Provide the [X, Y] coordinate of the cell's center where the given text is located.  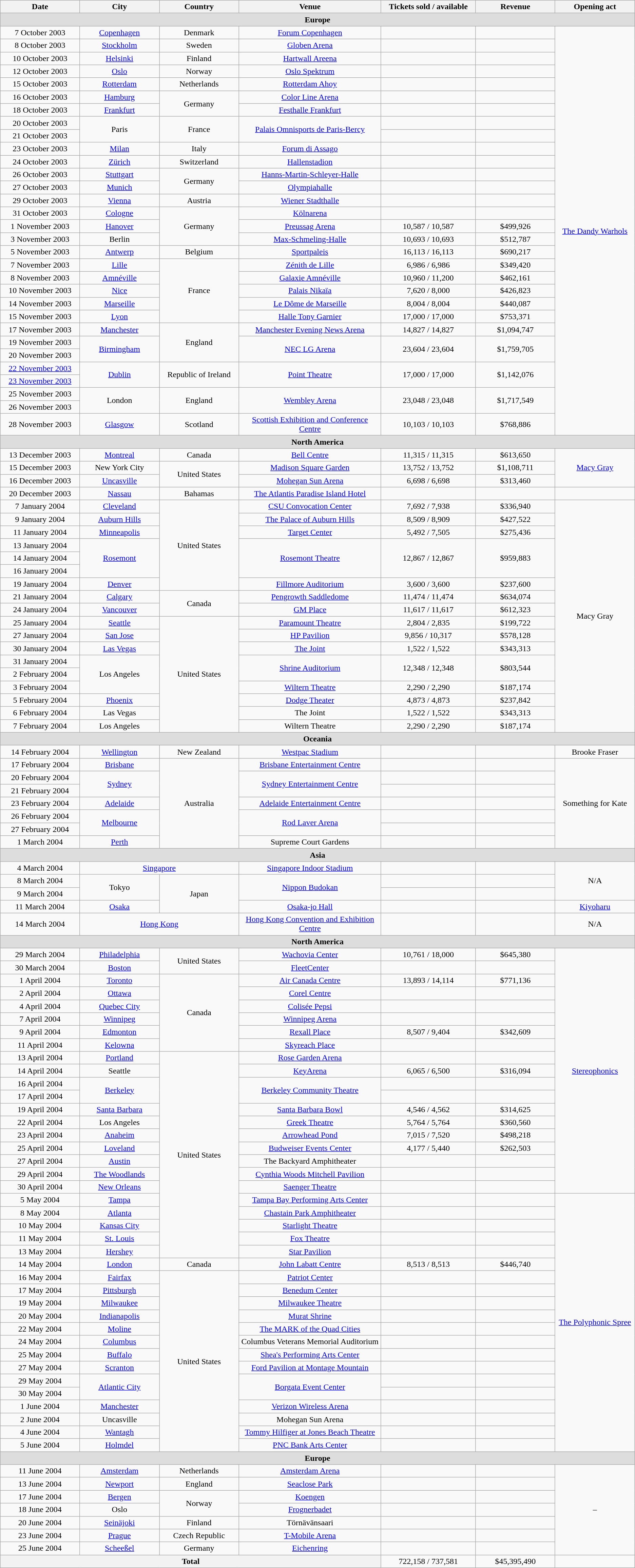
26 October 2003 [40, 175]
Something for Kate [595, 803]
Colisée Pepsi [310, 1006]
21 October 2003 [40, 136]
Olympiahalle [310, 188]
8 November 2003 [40, 278]
Kiyoharu [595, 907]
Frognerbadet [310, 1510]
Kölnarena [310, 213]
GM Place [310, 610]
New Zealand [199, 752]
10,960 / 11,200 [428, 278]
Rexall Place [310, 1032]
NEC LG Arena [310, 349]
5,492 / 7,505 [428, 532]
Madison Square Garden [310, 468]
4,177 / 5,440 [428, 1148]
Melbourne [119, 823]
FleetCenter [310, 967]
24 October 2003 [40, 162]
Buffalo [119, 1355]
$237,842 [516, 700]
Dublin [119, 374]
26 February 2004 [40, 816]
10,761 / 18,000 [428, 954]
4 March 2004 [40, 868]
Zénith de Lille [310, 265]
Anaheim [119, 1135]
$612,323 [516, 610]
$512,787 [516, 239]
8 May 2004 [40, 1213]
$634,074 [516, 597]
22 April 2004 [40, 1122]
11 June 2004 [40, 1471]
2,804 / 2,835 [428, 623]
Brisbane Entertainment Centre [310, 764]
Tampa Bay Performing Arts Center [310, 1200]
Star Pavilion [310, 1252]
7 November 2003 [40, 265]
Rotterdam Ahoy [310, 84]
Tickets sold / available [428, 7]
6 February 2004 [40, 713]
12 October 2003 [40, 71]
27 May 2004 [40, 1368]
14 November 2003 [40, 304]
4,873 / 4,873 [428, 700]
Kansas City [119, 1226]
Stockholm [119, 45]
21 January 2004 [40, 597]
31 January 2004 [40, 661]
5 November 2003 [40, 252]
22 May 2004 [40, 1329]
$1,759,705 [516, 349]
Marseille [119, 304]
19 April 2004 [40, 1109]
23 November 2003 [40, 381]
15 November 2003 [40, 316]
Sydney Entertainment Centre [310, 784]
$1,094,747 [516, 329]
Forum di Assago [310, 149]
Quebec City [119, 1006]
2 June 2004 [40, 1419]
7 October 2003 [40, 33]
Berkeley [119, 1090]
Arrowhead Pond [310, 1135]
8 October 2003 [40, 45]
Perth [119, 842]
Supreme Court Gardens [310, 842]
Benedum Center [310, 1290]
$613,650 [516, 455]
Pittsburgh [119, 1290]
Hanover [119, 226]
20 February 2004 [40, 777]
11 January 2004 [40, 532]
7,620 / 8,000 [428, 291]
Glasgow [119, 425]
Shea's Performing Arts Center [310, 1355]
San Jose [119, 636]
Columbus Veterans Memorial Auditorium [310, 1342]
16 April 2004 [40, 1084]
14 January 2004 [40, 558]
6,986 / 6,986 [428, 265]
30 April 2004 [40, 1187]
Rod Laver Arena [310, 823]
Point Theatre [310, 374]
10 October 2003 [40, 58]
Switzerland [199, 162]
14 April 2004 [40, 1071]
13 June 2004 [40, 1484]
Halle Tony Garnier [310, 316]
27 February 2004 [40, 829]
Santa Barbara [119, 1109]
Total [191, 1561]
Max-Schmeling-Halle [310, 239]
The Dandy Warhols [595, 231]
$336,940 [516, 506]
Nippon Budokan [310, 887]
Munich [119, 188]
Hamburg [119, 97]
13 April 2004 [40, 1058]
Color Line Arena [310, 97]
Helsinki [119, 58]
11 May 2004 [40, 1239]
20 May 2004 [40, 1316]
$316,094 [516, 1071]
Oceania [317, 739]
1 March 2004 [40, 842]
Skyreach Place [310, 1045]
Adelaide Entertainment Centre [310, 804]
Opening act [595, 7]
Moline [119, 1329]
Chastain Park Amphitheater [310, 1213]
31 October 2003 [40, 213]
23 April 2004 [40, 1135]
Fox Theatre [310, 1239]
Copenhagen [119, 33]
27 October 2003 [40, 188]
Denver [119, 584]
23 February 2004 [40, 804]
Bahamas [199, 493]
$446,740 [516, 1264]
Republic of Ireland [199, 374]
14 May 2004 [40, 1264]
2 April 2004 [40, 993]
19 November 2003 [40, 342]
New Orleans [119, 1187]
The Backyard Amphitheater [310, 1161]
Tampa [119, 1200]
Milwaukee Theatre [310, 1303]
Ford Pavilion at Montage Mountain [310, 1368]
$645,380 [516, 954]
Prague [119, 1535]
Manchester Evening News Arena [310, 329]
18 October 2003 [40, 110]
25 April 2004 [40, 1148]
25 June 2004 [40, 1548]
16 October 2003 [40, 97]
Wachovia Center [310, 954]
10 November 2003 [40, 291]
28 November 2003 [40, 425]
7 April 2004 [40, 1019]
Venue [310, 7]
Italy [199, 149]
Vienna [119, 200]
Brisbane [119, 764]
11 April 2004 [40, 1045]
13,752 / 13,752 [428, 468]
$237,600 [516, 584]
Globen Arena [310, 45]
Cynthia Woods Mitchell Pavilion [310, 1174]
13 December 2003 [40, 455]
Birmingham [119, 349]
Osaka-jo Hall [310, 907]
Boston [119, 967]
24 January 2004 [40, 610]
Edmonton [119, 1032]
Rosemont [119, 558]
Milan [119, 149]
17 November 2003 [40, 329]
Shrine Auditorium [310, 668]
Fillmore Auditorium [310, 584]
8,507 / 9,404 [428, 1032]
Osaka [119, 907]
Santa Barbara Bowl [310, 1109]
Cleveland [119, 506]
$349,420 [516, 265]
8,513 / 8,513 [428, 1264]
20 December 2003 [40, 493]
18 June 2004 [40, 1510]
Nassau [119, 493]
Törnävänsaari [310, 1523]
11,617 / 11,617 [428, 610]
1 June 2004 [40, 1406]
2 February 2004 [40, 674]
$427,522 [516, 519]
14,827 / 14,827 [428, 329]
John Labatt Centre [310, 1264]
Eichenring [310, 1548]
30 March 2004 [40, 967]
Air Canada Centre [310, 980]
Rose Garden Arena [310, 1058]
Budweiser Events Center [310, 1148]
Seinäjoki [119, 1523]
Minneapolis [119, 532]
17 May 2004 [40, 1290]
17 April 2004 [40, 1097]
Hartwall Areena [310, 58]
10,103 / 10,103 [428, 425]
Patriot Center [310, 1277]
$313,460 [516, 481]
Kelowna [119, 1045]
Stuttgart [119, 175]
Stereophonics [595, 1070]
11,315 / 11,315 [428, 455]
Philadelphia [119, 954]
11,474 / 11,474 [428, 597]
$753,371 [516, 316]
Bergen [119, 1497]
8,509 / 8,909 [428, 519]
29 April 2004 [40, 1174]
Adelaide [119, 804]
Palais Nikaïa [310, 291]
10,693 / 10,693 [428, 239]
Auburn Hills [119, 519]
Corel Centre [310, 993]
Phoenix [119, 700]
8 March 2004 [40, 881]
Ottawa [119, 993]
6,065 / 6,500 [428, 1071]
6,698 / 6,698 [428, 481]
The Woodlands [119, 1174]
Date [40, 7]
10,587 / 10,587 [428, 226]
$462,161 [516, 278]
Tommy Hilfiger at Jones Beach Theatre [310, 1432]
$498,218 [516, 1135]
Hong Kong Convention and Exhibition Centre [310, 924]
23 June 2004 [40, 1535]
Sweden [199, 45]
7,692 / 7,938 [428, 506]
Portland [119, 1058]
24 May 2004 [40, 1342]
3 February 2004 [40, 687]
Rotterdam [119, 84]
CSU Convocation Center [310, 506]
$275,436 [516, 532]
9 March 2004 [40, 894]
PNC Bank Arts Center [310, 1445]
Galaxie Amnéville [310, 278]
12,348 / 12,348 [428, 668]
Saenger Theatre [310, 1187]
16 May 2004 [40, 1277]
Bell Centre [310, 455]
Festhalle Frankfurt [310, 110]
$1,717,549 [516, 401]
16 December 2003 [40, 481]
Denmark [199, 33]
30 January 2004 [40, 649]
Fairfax [119, 1277]
Amsterdam [119, 1471]
Lille [119, 265]
722,158 / 737,581 [428, 1561]
Hong Kong [159, 924]
Tokyo [119, 887]
Rosemont Theatre [310, 558]
City [119, 7]
$771,136 [516, 980]
Berlin [119, 239]
Frankfurt [119, 110]
Winnipeg Arena [310, 1019]
Winnipeg [119, 1019]
$959,883 [516, 558]
3,600 / 3,600 [428, 584]
Forum Copenhagen [310, 33]
Montreal [119, 455]
Berkeley Community Theatre [310, 1090]
Sydney [119, 784]
Belgium [199, 252]
19 May 2004 [40, 1303]
$499,926 [516, 226]
25 January 2004 [40, 623]
$262,503 [516, 1148]
Revenue [516, 7]
Oslo Spektrum [310, 71]
Scranton [119, 1368]
Koengen [310, 1497]
29 May 2004 [40, 1380]
3 November 2003 [40, 239]
$314,625 [516, 1109]
5 June 2004 [40, 1445]
Atlanta [119, 1213]
19 January 2004 [40, 584]
12,867 / 12,867 [428, 558]
Target Center [310, 532]
20 June 2004 [40, 1523]
New York City [119, 468]
25 November 2003 [40, 394]
7 January 2004 [40, 506]
Hanns-Martin-Schleyer-Halle [310, 175]
Wembley Arena [310, 401]
$1,142,076 [516, 374]
$426,823 [516, 291]
9 January 2004 [40, 519]
Columbus [119, 1342]
7,015 / 7,520 [428, 1135]
Seaclose Park [310, 1484]
Milwaukee [119, 1303]
29 October 2003 [40, 200]
Paramount Theatre [310, 623]
– [595, 1510]
23,048 / 23,048 [428, 401]
14 February 2004 [40, 752]
Vancouver [119, 610]
Scheeßel [119, 1548]
30 May 2004 [40, 1393]
Austin [119, 1161]
13 May 2004 [40, 1252]
9 April 2004 [40, 1032]
4 June 2004 [40, 1432]
Wellington [119, 752]
Starlight Theatre [310, 1226]
Lyon [119, 316]
13,893 / 14,114 [428, 980]
Japan [199, 894]
Austria [199, 200]
17 February 2004 [40, 764]
Sportpaleis [310, 252]
23,604 / 23,604 [428, 349]
11 March 2004 [40, 907]
$440,087 [516, 304]
Hallenstadion [310, 162]
Borgata Event Center [310, 1387]
$1,108,711 [516, 468]
Scottish Exhibition and Conference Centre [310, 425]
5 February 2004 [40, 700]
Calgary [119, 597]
Palais Omnisports de Paris-Bercy [310, 129]
Murat Shrine [310, 1316]
Cologne [119, 213]
Dodge Theater [310, 700]
27 January 2004 [40, 636]
The Polyphonic Spree [595, 1322]
Atlantic City [119, 1387]
25 May 2004 [40, 1355]
Singapore Indoor Stadium [310, 868]
5 May 2004 [40, 1200]
Hershey [119, 1252]
Brooke Fraser [595, 752]
Country [199, 7]
23 October 2003 [40, 149]
22 November 2003 [40, 368]
9,856 / 10,317 [428, 636]
$360,560 [516, 1122]
Singapore [159, 868]
KeyArena [310, 1071]
16,113 / 16,113 [428, 252]
29 March 2004 [40, 954]
1 November 2003 [40, 226]
$768,886 [516, 425]
$342,609 [516, 1032]
Pengrowth Saddledome [310, 597]
15 October 2003 [40, 84]
1 April 2004 [40, 980]
4 April 2004 [40, 1006]
Preussag Arena [310, 226]
Toronto [119, 980]
16 January 2004 [40, 571]
Amsterdam Arena [310, 1471]
The MARK of the Quad Cities [310, 1329]
The Atlantis Paradise Island Hotel [310, 493]
Indianapolis [119, 1316]
14 March 2004 [40, 924]
Australia [199, 803]
The Palace of Auburn Hills [310, 519]
Westpac Stadium [310, 752]
St. Louis [119, 1239]
17 June 2004 [40, 1497]
T-Mobile Arena [310, 1535]
20 November 2003 [40, 355]
26 November 2003 [40, 407]
13 January 2004 [40, 545]
Verizon Wireless Arena [310, 1406]
8,004 / 8,004 [428, 304]
27 April 2004 [40, 1161]
Greek Theatre [310, 1122]
7 February 2004 [40, 726]
Zürich [119, 162]
Paris [119, 129]
Wiener Stadthalle [310, 200]
$45,395,490 [516, 1561]
Loveland [119, 1148]
Le Dôme de Marseille [310, 304]
$690,217 [516, 252]
Amnéville [119, 278]
10 May 2004 [40, 1226]
21 February 2004 [40, 791]
Holmdel [119, 1445]
15 December 2003 [40, 468]
$199,722 [516, 623]
5,764 / 5,764 [428, 1122]
$803,544 [516, 668]
Czech Republic [199, 1535]
Asia [317, 855]
$578,128 [516, 636]
HP Pavilion [310, 636]
Scotland [199, 425]
Antwerp [119, 252]
Nice [119, 291]
4,546 / 4,562 [428, 1109]
Newport [119, 1484]
20 October 2003 [40, 123]
Wantagh [119, 1432]
